Determine the (X, Y) coordinate at the center of the cell enclosing the given text.  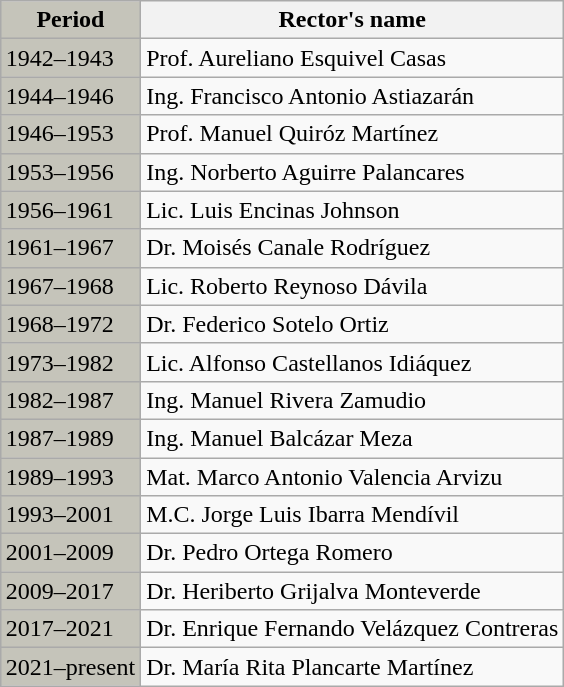
Dr. Moisés Canale Rodríguez (352, 248)
Lic. Alfonso Castellanos Idiáquez (352, 362)
M.C. Jorge Luis Ibarra Mendívil (352, 515)
Lic. Luis Encinas Johnson (352, 210)
1946–1953 (70, 134)
1967–1968 (70, 286)
Dr. Heriberto Grijalva Monteverde (352, 591)
Dr. María Rita Plancarte Martínez (352, 667)
1961–1967 (70, 248)
Dr. Federico Sotelo Ortiz (352, 324)
1942–1943 (70, 58)
Prof. Aureliano Esquivel Casas (352, 58)
Lic. Roberto Reynoso Dávila (352, 286)
Dr. Pedro Ortega Romero (352, 553)
Ing. Manuel Rivera Zamudio (352, 400)
Dr. Enrique Fernando Velázquez Contreras (352, 629)
1973–1982 (70, 362)
2009–2017 (70, 591)
Ing. Norberto Aguirre Palancares (352, 172)
1944–1946 (70, 96)
Ing. Francisco Antonio Astiazarán (352, 96)
1989–1993 (70, 477)
1993–2001 (70, 515)
2021–present (70, 667)
1987–1989 (70, 438)
2017–2021 (70, 629)
1982–1987 (70, 400)
Period (70, 20)
1956–1961 (70, 210)
Rector's name (352, 20)
Mat. Marco Antonio Valencia Arvizu (352, 477)
1953–1956 (70, 172)
1968–1972 (70, 324)
Prof. Manuel Quiróz Martínez (352, 134)
Ing. Manuel Balcázar Meza (352, 438)
2001–2009 (70, 553)
